Identify which cell holds the provided text, then report its [x, y] central coordinate. 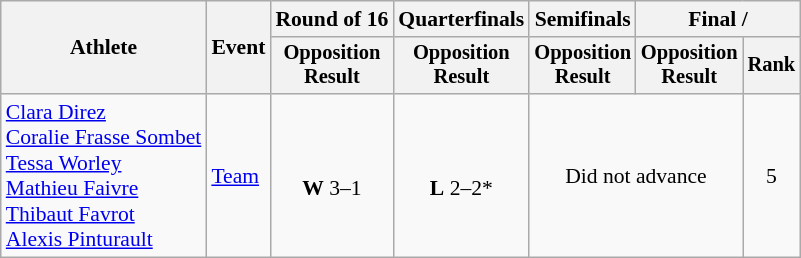
L 2–2* [461, 176]
Round of 16 [332, 19]
Semifinals [582, 19]
Did not advance [636, 176]
Final / [718, 19]
Event [238, 48]
5 [772, 176]
Clara DirezCoralie Frasse SombetTessa WorleyMathieu FaivreThibaut FavrotAlexis Pinturault [104, 176]
Quarterfinals [461, 19]
Athlete [104, 48]
Rank [772, 66]
W 3–1 [332, 176]
Team [238, 176]
